Locate the cell with the specified text and output its (X, Y) center coordinate. 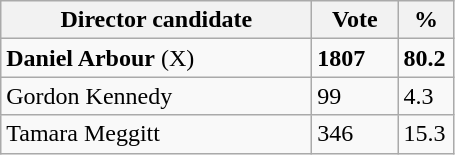
Gordon Kennedy (156, 96)
99 (355, 96)
% (426, 20)
346 (355, 134)
1807 (355, 58)
Director candidate (156, 20)
80.2 (426, 58)
Daniel Arbour (X) (156, 58)
4.3 (426, 96)
Vote (355, 20)
Tamara Meggitt (156, 134)
15.3 (426, 134)
